Scan for the cell matching the given text and deliver its (X, Y) coordinate at center. 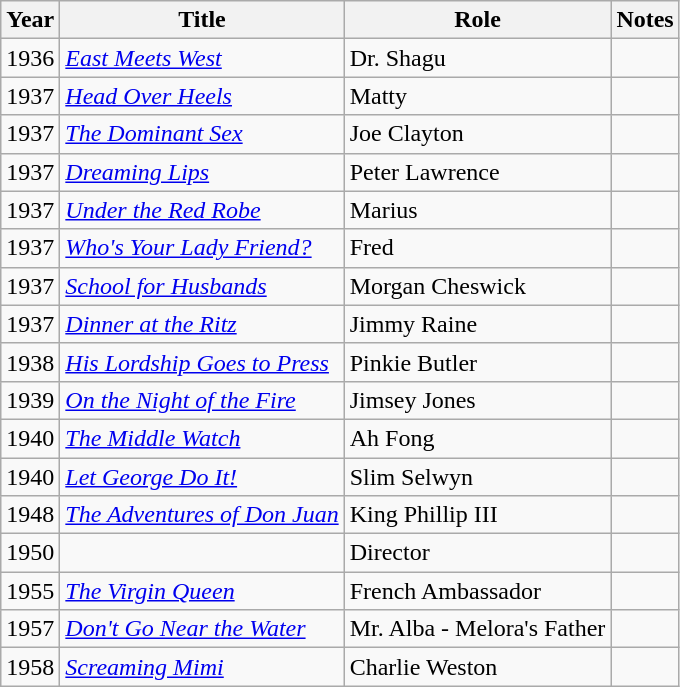
Dinner at the Ritz (202, 324)
Dreaming Lips (202, 172)
Mr. Alba - Melora's Father (478, 629)
School for Husbands (202, 286)
1948 (30, 515)
1939 (30, 400)
The Virgin Queen (202, 591)
1958 (30, 667)
King Phillip III (478, 515)
Role (478, 20)
1955 (30, 591)
1936 (30, 58)
The Middle Watch (202, 438)
Jimsey Jones (478, 400)
Fred (478, 248)
Peter Lawrence (478, 172)
His Lordship Goes to Press (202, 362)
Joe Clayton (478, 134)
Don't Go Near the Water (202, 629)
Charlie Weston (478, 667)
Dr. Shagu (478, 58)
Matty (478, 96)
On the Night of the Fire (202, 400)
1938 (30, 362)
Slim Selwyn (478, 477)
Ah Fong (478, 438)
Morgan Cheswick (478, 286)
Who's Your Lady Friend? (202, 248)
Marius (478, 210)
Notes (645, 20)
Screaming Mimi (202, 667)
East Meets West (202, 58)
Director (478, 553)
Jimmy Raine (478, 324)
Pinkie Butler (478, 362)
1950 (30, 553)
Under the Red Robe (202, 210)
French Ambassador (478, 591)
Let George Do It! (202, 477)
The Adventures of Don Juan (202, 515)
Head Over Heels (202, 96)
Year (30, 20)
1957 (30, 629)
Title (202, 20)
The Dominant Sex (202, 134)
